For the text-containing cell, return its midpoint in [X, Y] coordinate format. 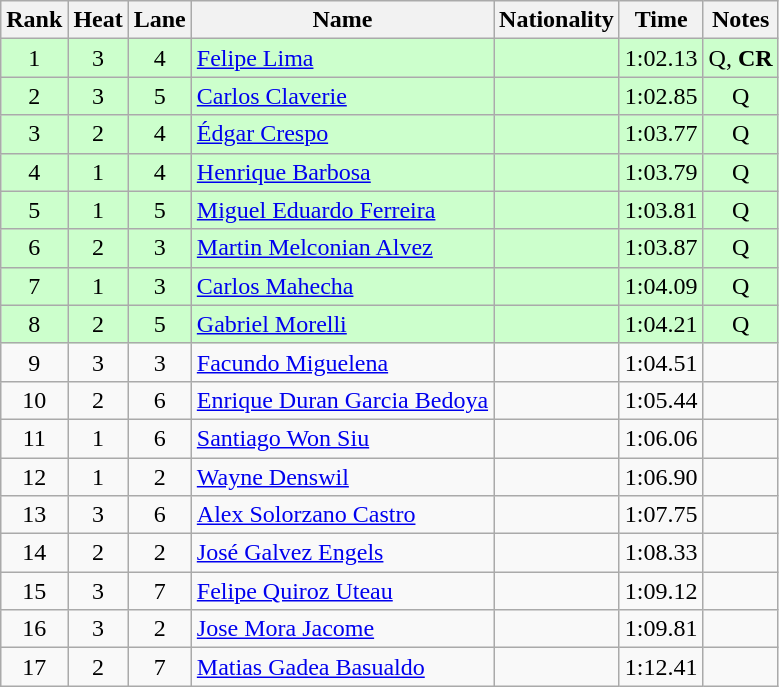
Q, CR [740, 58]
Alex Solorzano Castro [342, 515]
14 [34, 553]
Notes [740, 20]
1:03.81 [661, 210]
Facundo Miguelena [342, 362]
8 [34, 324]
1:06.90 [661, 477]
Édgar Crespo [342, 134]
Gabriel Morelli [342, 324]
12 [34, 477]
1:06.06 [661, 438]
1:03.79 [661, 172]
Carlos Mahecha [342, 286]
Time [661, 20]
1:04.09 [661, 286]
17 [34, 667]
Nationality [557, 20]
Rank [34, 20]
10 [34, 400]
9 [34, 362]
1:04.51 [661, 362]
Miguel Eduardo Ferreira [342, 210]
Carlos Claverie [342, 96]
Felipe Lima [342, 58]
13 [34, 515]
11 [34, 438]
Matias Gadea Basualdo [342, 667]
1:03.87 [661, 248]
Felipe Quiroz Uteau [342, 591]
Name [342, 20]
1:03.77 [661, 134]
15 [34, 591]
1:09.81 [661, 629]
1:07.75 [661, 515]
1:12.41 [661, 667]
Enrique Duran Garcia Bedoya [342, 400]
1:04.21 [661, 324]
1:02.13 [661, 58]
1:05.44 [661, 400]
Lane [160, 20]
1:02.85 [661, 96]
Wayne Denswil [342, 477]
16 [34, 629]
Martin Melconian Alvez [342, 248]
1:08.33 [661, 553]
Santiago Won Siu [342, 438]
Jose Mora Jacome [342, 629]
1:09.12 [661, 591]
Henrique Barbosa [342, 172]
José Galvez Engels [342, 553]
Heat [98, 20]
